Return [X, Y] of the center of cell containing provided text 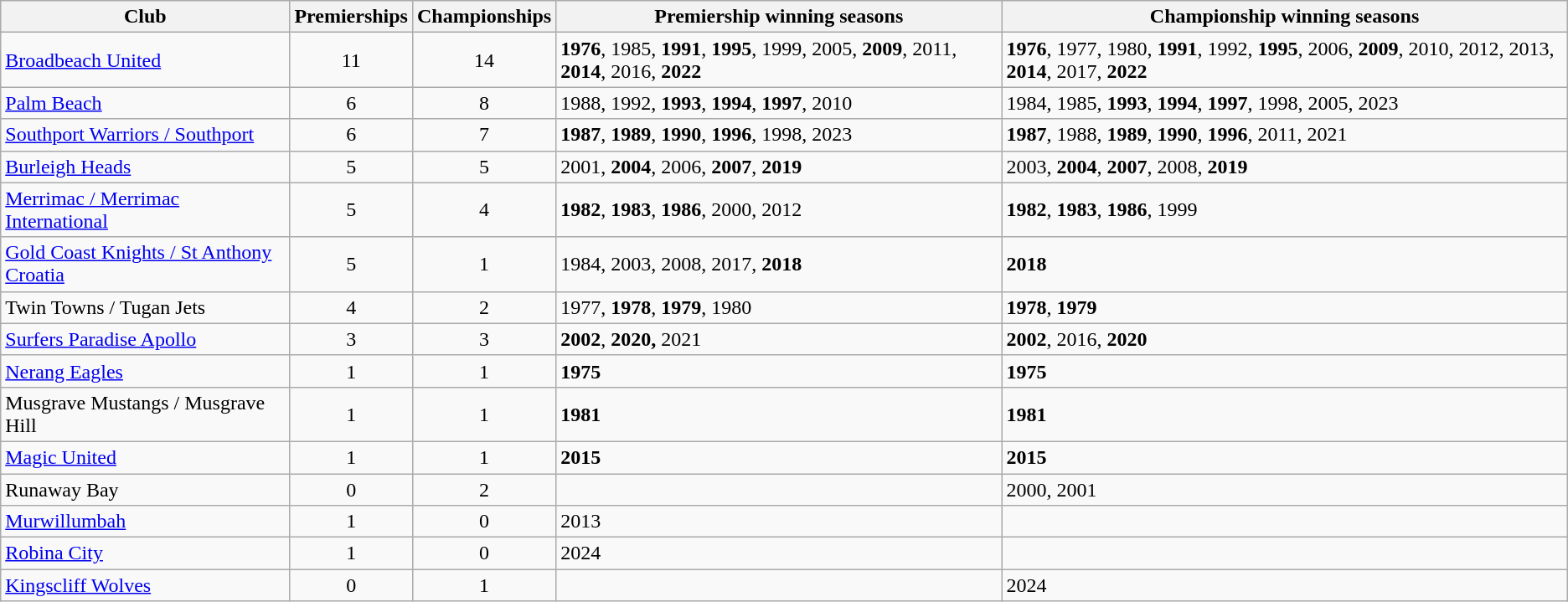
Musgrave Mustangs / Musgrave Hill [146, 414]
Merrimac / Merrimac International [146, 209]
1976, 1985, 1991, 1995, 1999, 2005, 2009, 2011, 2014, 2016, 2022 [779, 60]
1978, 1979 [1285, 307]
1977, 1978, 1979, 1980 [779, 307]
2002, 2016, 2020 [1285, 339]
Gold Coast Knights / St Anthony Croatia [146, 265]
Robina City [146, 553]
1982, 1983, 1986, 2000, 2012 [779, 209]
14 [484, 60]
1988, 1992, 1993, 1994, 1997, 2010 [779, 103]
1976, 1977, 1980, 1991, 1992, 1995, 2006, 2009, 2010, 2012, 2013, 2014, 2017, 2022 [1285, 60]
Southport Warriors / Southport [146, 135]
Twin Towns / Tugan Jets [146, 307]
Championship winning seasons [1285, 17]
1984, 1985, 1993, 1994, 1997, 1998, 2005, 2023 [1285, 103]
Broadbeach United [146, 60]
Magic United [146, 457]
Burleigh Heads [146, 167]
1982, 1983, 1986, 1999 [1285, 209]
2003, 2004, 2007, 2008, 2019 [1285, 167]
Nerang Eagles [146, 371]
Premiership winning seasons [779, 17]
2000, 2001 [1285, 490]
2001, 2004, 2006, 2007, 2019 [779, 167]
Murwillumbah [146, 522]
2002, 2020, 2021 [779, 339]
2013 [779, 522]
1987, 1988, 1989, 1990, 1996, 2011, 2021 [1285, 135]
1987, 1989, 1990, 1996, 1998, 2023 [779, 135]
Club [146, 17]
Runaway Bay [146, 490]
Premierships [352, 17]
8 [484, 103]
Surfers Paradise Apollo [146, 339]
11 [352, 60]
2018 [1285, 265]
Kingscliff Wolves [146, 585]
1984, 2003, 2008, 2017, 2018 [779, 265]
7 [484, 135]
Championships [484, 17]
Palm Beach [146, 103]
